Search for the cell housing the specified text and yield its (x, y) center coordinate. 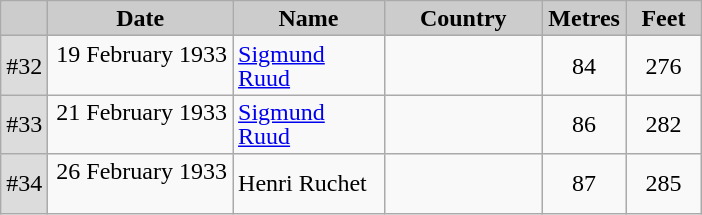
26 February 1933 (140, 184)
285 (664, 184)
Feet (664, 18)
Henri Ruchet (309, 184)
276 (664, 66)
#33 (24, 124)
86 (584, 124)
Country (463, 18)
19 February 1933 (140, 66)
87 (584, 184)
Date (140, 18)
#34 (24, 184)
21 February 1933 (140, 124)
#32 (24, 66)
Name (309, 18)
Metres (584, 18)
84 (584, 66)
282 (664, 124)
